Return the (x, y) coordinate for the center point of the cell that contains the specified text.  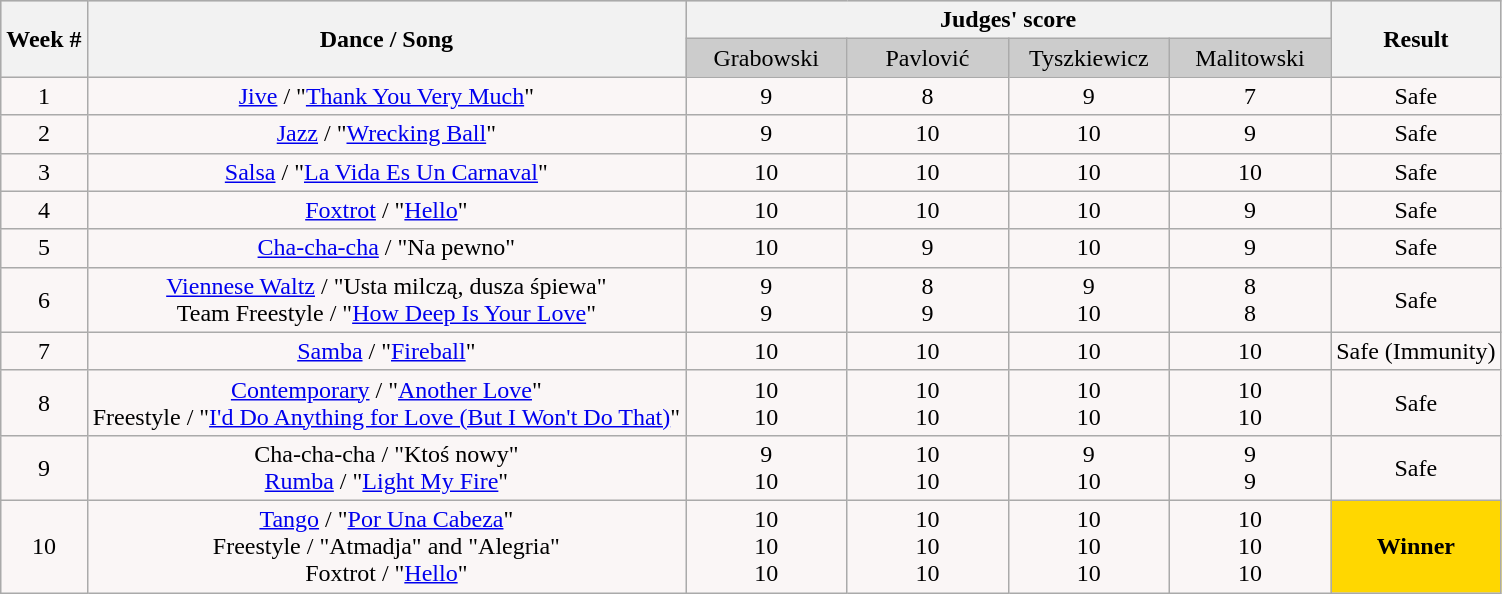
Grabowski (766, 58)
Result (1416, 39)
Winner (1416, 546)
Cha-cha-cha / "Na pewno" (386, 248)
5 (44, 248)
3 (44, 172)
Salsa / "La Vida Es Un Carnaval" (386, 172)
4 (44, 210)
Jive / "Thank You Very Much" (386, 96)
Safe (Immunity) (1416, 351)
Foxtrot / "Hello" (386, 210)
Malitowski (1250, 58)
Pavlović (928, 58)
2 (44, 134)
89 (928, 300)
Samba / "Fireball" (386, 351)
Week # (44, 39)
Jazz / "Wrecking Ball" (386, 134)
Cha-cha-cha / "Ktoś nowy"Rumba / "Light My Fire" (386, 468)
Viennese Waltz / "Usta milczą, dusza śpiewa"Team Freestyle / "How Deep Is Your Love" (386, 300)
Dance / Song (386, 39)
Judges' score (1008, 20)
6 (44, 300)
88 (1250, 300)
Tango / "Por Una Cabeza"Freestyle / "Atmadja" and "Alegria"Foxtrot / "Hello" (386, 546)
Tyszkiewicz (1088, 58)
Contemporary / "Another Love"Freestyle / "I'd Do Anything for Love (But I Won't Do That)" (386, 402)
1 (44, 96)
